Find where the given text appears and provide that cell's center as [x, y] coordinate. 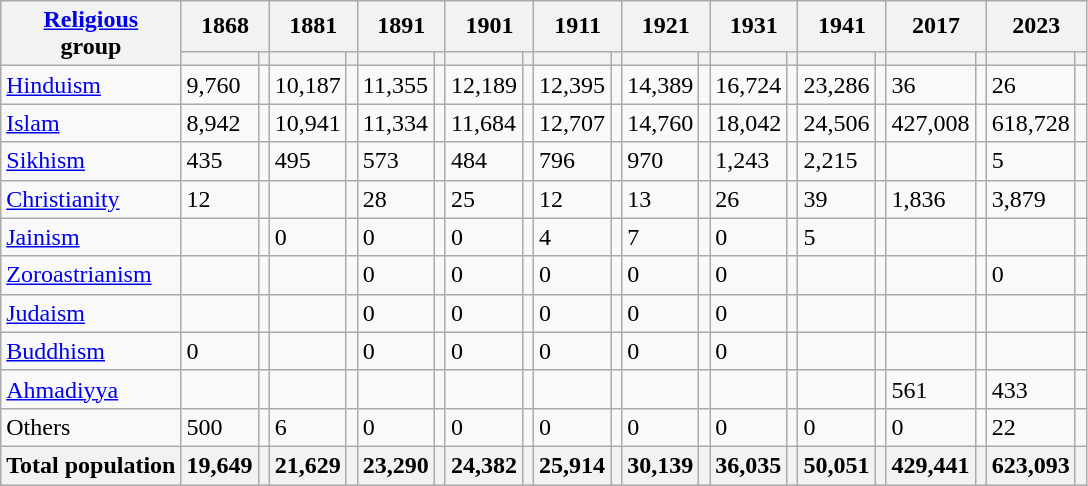
435 [220, 161]
500 [220, 427]
10,187 [308, 85]
561 [930, 389]
6 [308, 427]
1868 [225, 26]
14,760 [660, 123]
Judaism [91, 313]
36 [930, 85]
14,389 [660, 85]
Zoroastrianism [91, 275]
19,649 [220, 465]
25 [484, 199]
Others [91, 427]
21,629 [308, 465]
9,760 [220, 85]
23,286 [836, 85]
Total population [91, 465]
12,707 [572, 123]
11,334 [396, 123]
23,290 [396, 465]
427,008 [930, 123]
Hinduism [91, 85]
433 [1030, 389]
1,836 [930, 199]
25,914 [572, 465]
30,139 [660, 465]
970 [660, 161]
Ahmadiyya [91, 389]
Christianity [91, 199]
Buddhism [91, 351]
7 [660, 237]
24,506 [836, 123]
1901 [489, 26]
11,684 [484, 123]
16,724 [748, 85]
1,243 [748, 161]
1881 [313, 26]
50,051 [836, 465]
Sikhism [91, 161]
8,942 [220, 123]
2017 [936, 26]
36,035 [748, 465]
1931 [754, 26]
3,879 [1030, 199]
11,355 [396, 85]
1921 [666, 26]
28 [396, 199]
2,215 [836, 161]
24,382 [484, 465]
429,441 [930, 465]
10,941 [308, 123]
12,395 [572, 85]
495 [308, 161]
1911 [578, 26]
2023 [1036, 26]
22 [1030, 427]
1891 [401, 26]
573 [396, 161]
623,093 [1030, 465]
1941 [842, 26]
Islam [91, 123]
796 [572, 161]
39 [836, 199]
13 [660, 199]
Religiousgroup [91, 34]
Jainism [91, 237]
12,189 [484, 85]
618,728 [1030, 123]
4 [572, 237]
18,042 [748, 123]
484 [484, 161]
